Return [X, Y] of the center of cell containing provided text 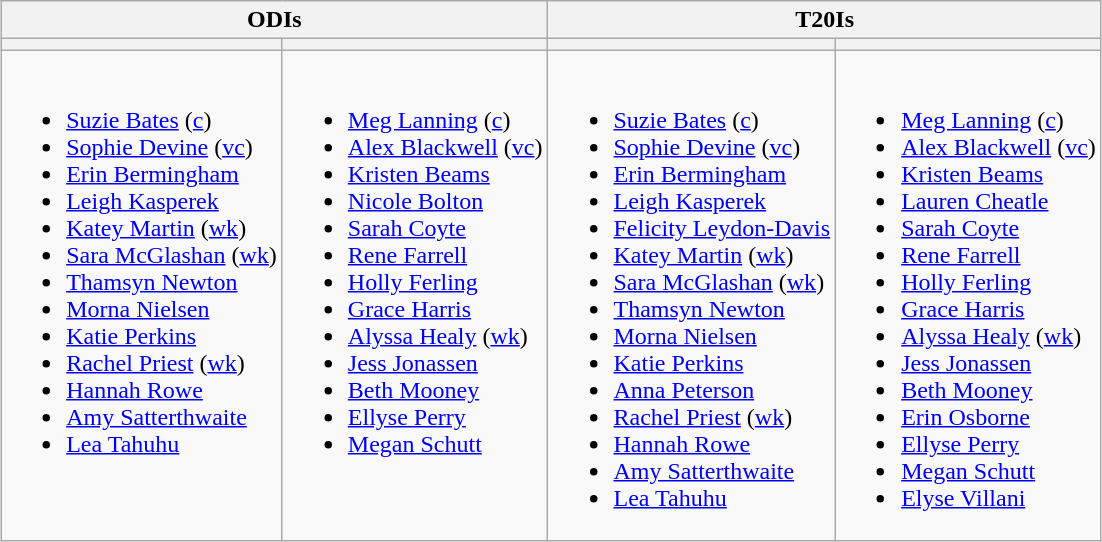
T20Is [824, 20]
ODIs [274, 20]
